Extract the (X, Y) coordinate from the center of the cell holding the provided text.  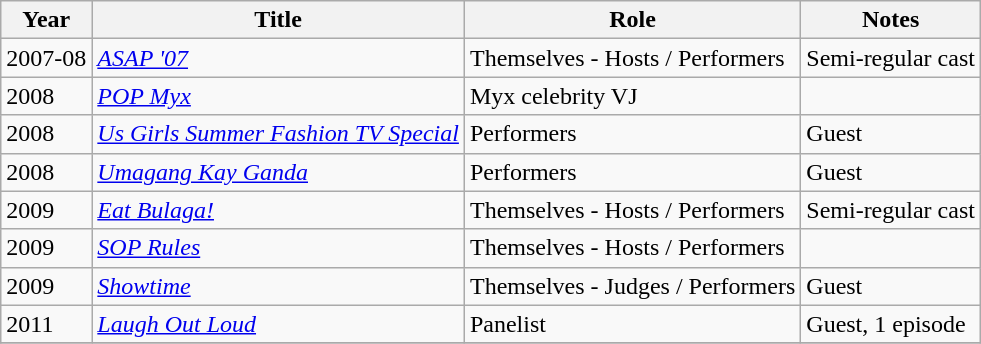
Title (278, 20)
Us Girls Summer Fashion TV Special (278, 134)
2007-08 (46, 58)
Themselves - Judges / Performers (632, 286)
Guest, 1 episode (891, 324)
Myx celebrity VJ (632, 96)
Laugh Out Loud (278, 324)
Umagang Kay Ganda (278, 172)
Notes (891, 20)
Role (632, 20)
Showtime (278, 286)
Eat Bulaga! (278, 210)
POP Myx (278, 96)
ASAP '07 (278, 58)
2011 (46, 324)
Panelist (632, 324)
Year (46, 20)
SOP Rules (278, 248)
